Identify which cell holds the provided text, then report its (X, Y) central coordinate. 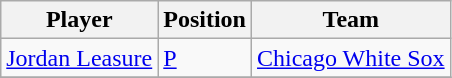
Jordan Leasure (80, 58)
Position (205, 20)
Player (80, 20)
Chicago White Sox (352, 58)
Team (352, 20)
P (205, 58)
